Provide the [x, y] coordinate of the cell's center where the given text is located.  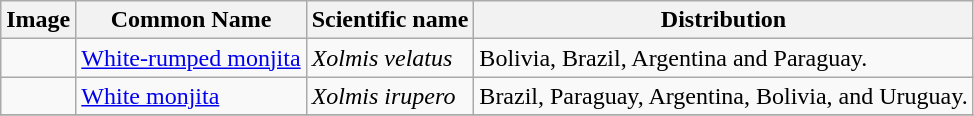
White monjita [191, 96]
Distribution [724, 20]
Xolmis velatus [390, 58]
Brazil, Paraguay, Argentina, Bolivia, and Uruguay. [724, 96]
Scientific name [390, 20]
White-rumped monjita [191, 58]
Bolivia, Brazil, Argentina and Paraguay. [724, 58]
Image [38, 20]
Xolmis irupero [390, 96]
Common Name [191, 20]
